Locate the cell with the specified text and output its [x, y] center coordinate. 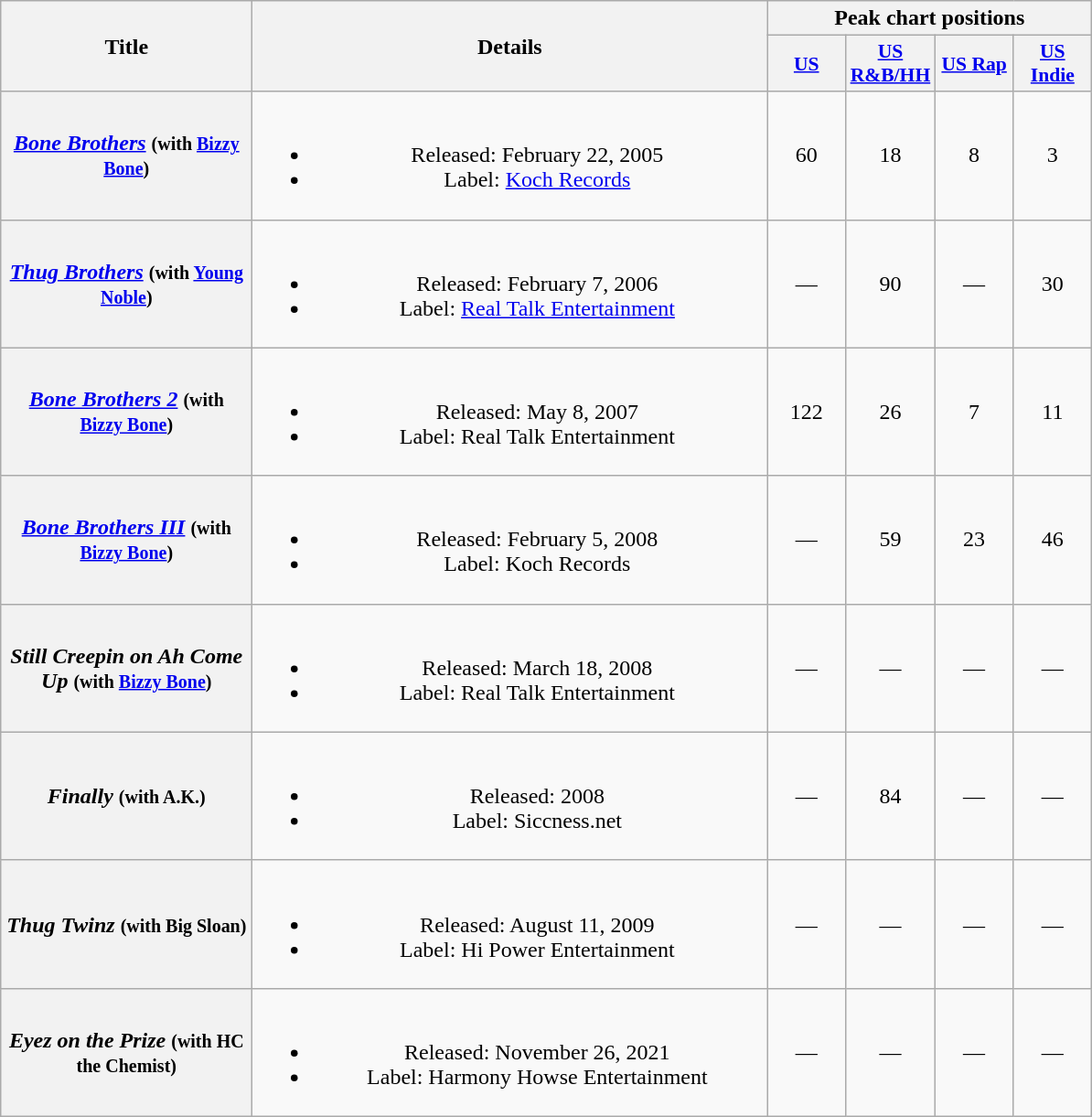
Released: August 11, 2009Label: Hi Power Entertainment [510, 924]
US Rap [974, 64]
Released: February 22, 2005Label: Koch Records [510, 156]
90 [891, 284]
26 [891, 412]
122 [807, 412]
US R&B/HH [891, 64]
11 [1053, 412]
8 [974, 156]
Thug Twinz (with Big Sloan) [126, 924]
Thug Brothers (with Young Noble) [126, 284]
US [807, 64]
3 [1053, 156]
Bone Brothers III (with Bizzy Bone) [126, 540]
US Indie [1053, 64]
Still Creepin on Ah Come Up (with Bizzy Bone) [126, 668]
Bone Brothers 2 (with Bizzy Bone) [126, 412]
Released: March 18, 2008Label: Real Talk Entertainment [510, 668]
84 [891, 796]
Released: May 8, 2007Label: Real Talk Entertainment [510, 412]
Finally (with A.K.) [126, 796]
Released: February 7, 2006Label: Real Talk Entertainment [510, 284]
18 [891, 156]
Released: November 26, 2021Label: Harmony Howse Entertainment [510, 1052]
Details [510, 46]
Title [126, 46]
7 [974, 412]
23 [974, 540]
30 [1053, 284]
Released: 2008Label: Siccness.net [510, 796]
Peak chart positions [929, 18]
Bone Brothers (with Bizzy Bone) [126, 156]
46 [1053, 540]
Eyez on the Prize (with HC the Chemist) [126, 1052]
Released: February 5, 2008Label: Koch Records [510, 540]
59 [891, 540]
60 [807, 156]
